Extract the [x, y] coordinate from the center of the cell holding the provided text.  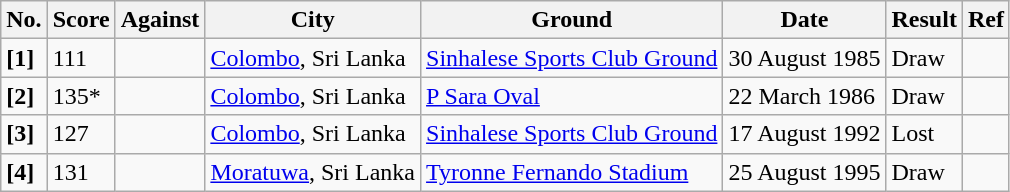
111 [81, 58]
No. [24, 20]
25 August 1995 [804, 172]
Result [924, 20]
Score [81, 20]
[4] [24, 172]
17 August 1992 [804, 134]
P Sara Oval [572, 96]
Moratuwa, Sri Lanka [313, 172]
City [313, 20]
30 August 1985 [804, 58]
Ref [986, 20]
Against [160, 20]
Date [804, 20]
131 [81, 172]
Tyronne Fernando Stadium [572, 172]
Ground [572, 20]
Lost [924, 134]
135* [81, 96]
127 [81, 134]
[3] [24, 134]
[1] [24, 58]
[2] [24, 96]
22 March 1986 [804, 96]
